Return the (X, Y) coordinate for the center point of the cell that contains the specified text.  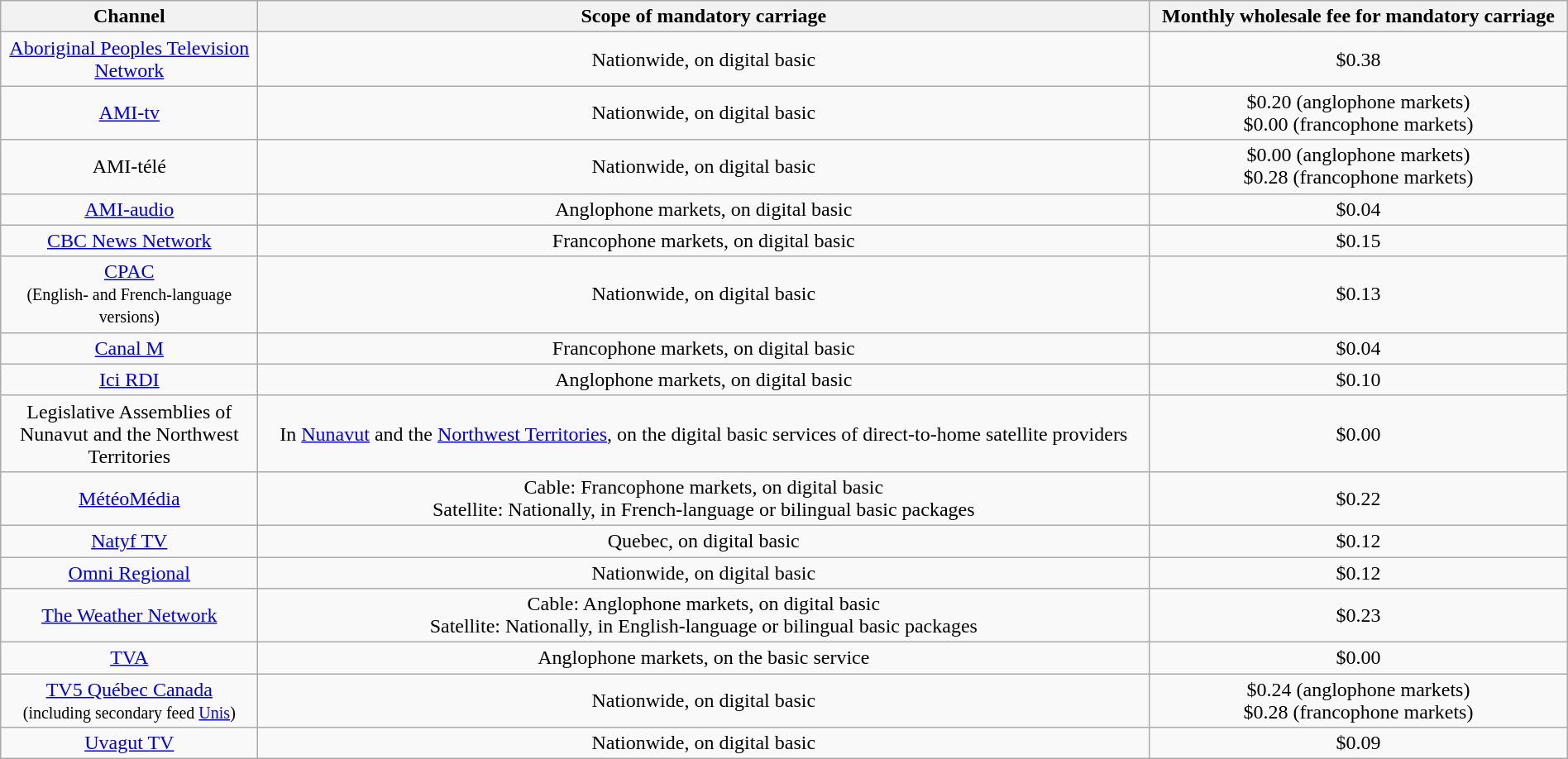
Canal M (129, 348)
Anglophone markets, on the basic service (704, 658)
$0.13 (1359, 294)
CBC News Network (129, 241)
Natyf TV (129, 541)
$0.09 (1359, 743)
Scope of mandatory carriage (704, 17)
In Nunavut and the Northwest Territories, on the digital basic services of direct-to-home satellite providers (704, 433)
Aboriginal Peoples Television Network (129, 60)
Monthly wholesale fee for mandatory carriage (1359, 17)
CPAC(English- and French-language versions) (129, 294)
$0.20 (anglophone markets)$0.00 (francophone markets) (1359, 112)
Uvagut TV (129, 743)
Channel (129, 17)
TVA (129, 658)
$0.22 (1359, 498)
$0.15 (1359, 241)
MétéoMédia (129, 498)
$0.00 (anglophone markets)$0.28 (francophone markets) (1359, 167)
The Weather Network (129, 615)
$0.24 (anglophone markets)$0.28 (francophone markets) (1359, 701)
Quebec, on digital basic (704, 541)
$0.38 (1359, 60)
AMI-audio (129, 209)
AMI-télé (129, 167)
Omni Regional (129, 573)
AMI-tv (129, 112)
TV5 Québec Canada(including secondary feed Unis) (129, 701)
Cable: Francophone markets, on digital basicSatellite: Nationally, in French-language or bilingual basic packages (704, 498)
$0.10 (1359, 379)
$0.23 (1359, 615)
Cable: Anglophone markets, on digital basicSatellite: Nationally, in English-language or bilingual basic packages (704, 615)
Ici RDI (129, 379)
Legislative Assemblies of Nunavut and the Northwest Territories (129, 433)
